From the cell containing the given text, extract its center point as (X, Y) coordinate. 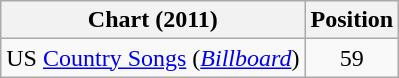
US Country Songs (Billboard) (153, 58)
Position (352, 20)
Chart (2011) (153, 20)
59 (352, 58)
